Scan for the cell matching the given text and deliver its (x, y) coordinate at center. 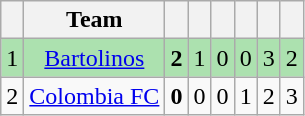
Colombia FC (94, 96)
Team (94, 20)
Bartolinos (94, 58)
